Determine the [x, y] coordinate at the center of the cell enclosing the given text.  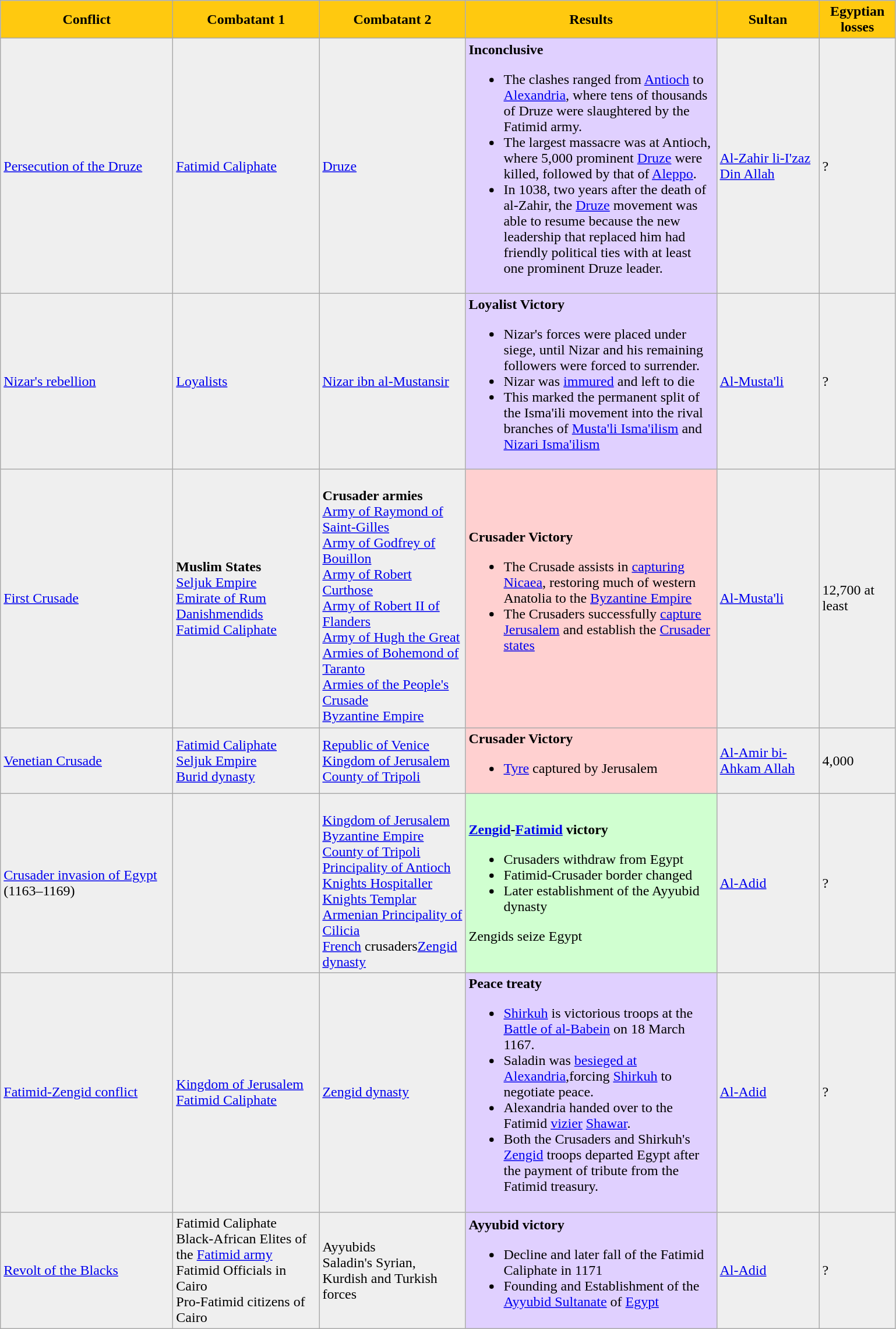
AyyubidsSaladin's Syrian, Kurdish and Turkish forces [393, 1270]
Republic of VeniceKingdom of JerusalemCounty of Tripoli [393, 760]
Results [591, 20]
Druze [393, 166]
Kingdom of JerusalemFatimid Caliphate [246, 1092]
Zengid-Fatimid victoryCrusaders withdraw from EgyptFatimid-Crusader border changedLater establishment of the Ayyubid dynastyZengids seize Egypt [591, 883]
Nizar's rebellion [87, 381]
Combatant 2 [393, 20]
12,700 at least [858, 598]
Egyptianlosses [858, 20]
4,000 [858, 760]
Fatimid CaliphateBlack-African Elites of the Fatimid armyFatimid Officials in CairoPro-Fatimid citizens of Cairo [246, 1270]
Loyalists [246, 381]
Crusader invasion of Egypt (1163–1169) [87, 883]
Fatimid CaliphateSeljuk EmpireBurid dynasty [246, 760]
Persecution of the Druze [87, 166]
Combatant 1 [246, 20]
Nizar ibn al-Mustansir [393, 381]
Conflict [87, 20]
Revolt of the Blacks [87, 1270]
Muslim StatesSeljuk EmpireEmirate of RumDanishmendidsFatimid Caliphate [246, 598]
Al-Amir bi-Ahkam Allah [768, 760]
Fatimid Caliphate [246, 166]
Crusader VictoryTyre captured by Jerusalem [591, 760]
First Crusade [87, 598]
Venetian Crusade [87, 760]
Sultan [768, 20]
Ayyubid victoryDecline and later fall of the Fatimid Caliphate in 1171Founding and Establishment of the Ayyubid Sultanate of Egypt [591, 1270]
Al-Zahir li-I'zaz Din Allah [768, 166]
Zengid dynasty [393, 1092]
Fatimid-Zengid conflict [87, 1092]
